Identify which cell holds the provided text, then report its [x, y] central coordinate. 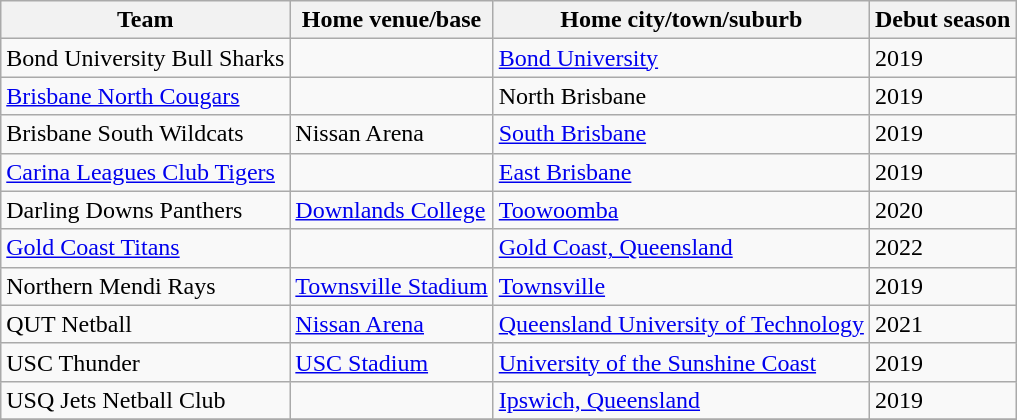
Home venue/base [392, 20]
Brisbane South Wildcats [146, 134]
Bond University Bull Sharks [146, 58]
Townsville Stadium [392, 286]
USC Thunder [146, 362]
Gold Coast Titans [146, 248]
Gold Coast, Queensland [681, 248]
Toowoomba [681, 210]
Team [146, 20]
Brisbane North Cougars [146, 96]
North Brisbane [681, 96]
2021 [942, 324]
QUT Netball [146, 324]
Darling Downs Panthers [146, 210]
East Brisbane [681, 172]
University of the Sunshine Coast [681, 362]
Carina Leagues Club Tigers [146, 172]
Townsville [681, 286]
2020 [942, 210]
Bond University [681, 58]
Home city/town/suburb [681, 20]
Debut season [942, 20]
Ipswich, Queensland [681, 400]
Queensland University of Technology [681, 324]
Downlands College [392, 210]
Northern Mendi Rays [146, 286]
USQ Jets Netball Club [146, 400]
USC Stadium [392, 362]
2022 [942, 248]
South Brisbane [681, 134]
